Identify which cell holds the provided text, then report its [x, y] central coordinate. 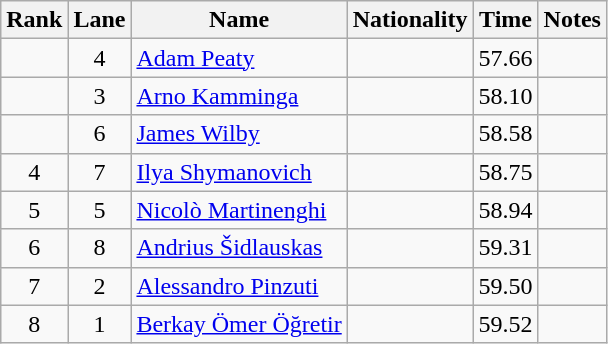
Rank [34, 20]
58.75 [506, 172]
Name [239, 20]
3 [100, 96]
2 [100, 286]
Alessandro Pinzuti [239, 286]
1 [100, 324]
58.94 [506, 210]
Time [506, 20]
58.10 [506, 96]
59.50 [506, 286]
Nicolò Martinenghi [239, 210]
59.52 [506, 324]
59.31 [506, 248]
57.66 [506, 58]
Lane [100, 20]
Andrius Šidlauskas [239, 248]
Adam Peaty [239, 58]
Ilya Shymanovich [239, 172]
Nationality [410, 20]
Notes [572, 20]
James Wilby [239, 134]
Berkay Ömer Öğretir [239, 324]
Arno Kamminga [239, 96]
58.58 [506, 134]
